Capture the cell that displays the provided text and extract its (X, Y) central coordinate. 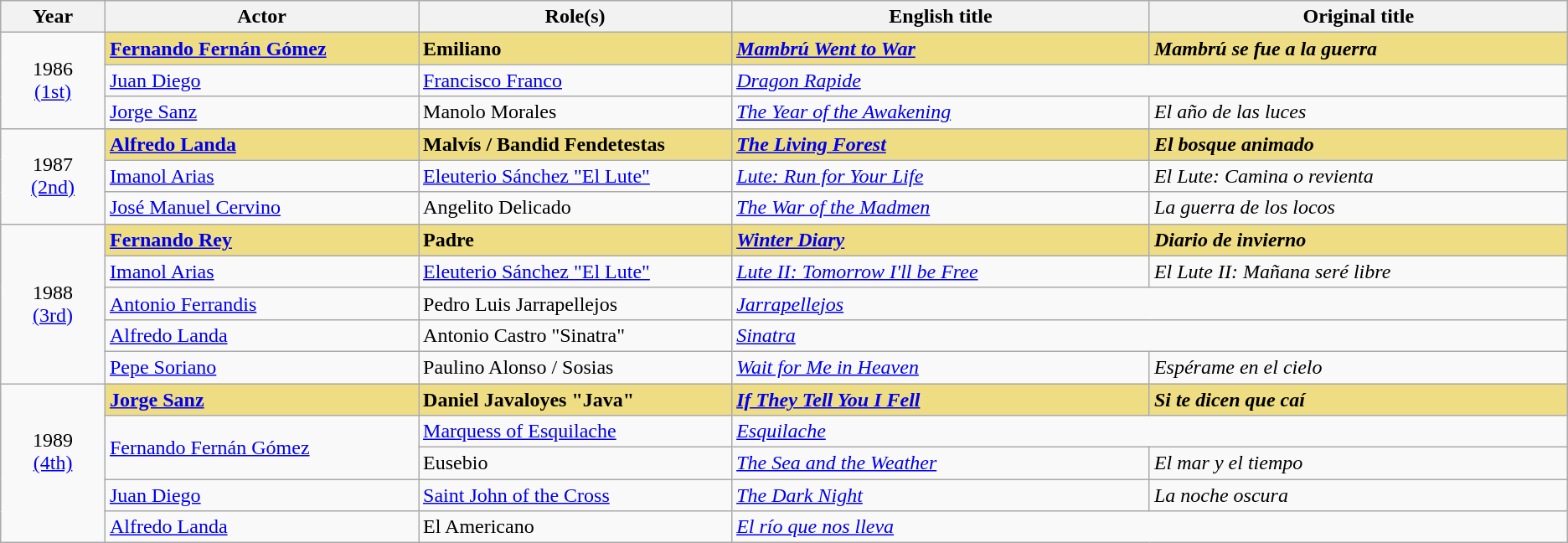
The Sea and the Weather (941, 463)
Esquilache (1150, 432)
English title (941, 17)
Dragon Rapide (1150, 80)
Pedro Luis Jarrapellejos (575, 303)
Espérame en el cielo (1359, 367)
El bosque animado (1359, 144)
José Manuel Cervino (261, 208)
Actor (261, 17)
El río que nos lleva (1150, 527)
El Lute II: Mañana seré libre (1359, 271)
Winter Diary (941, 240)
Year (54, 17)
Fernando Rey (261, 240)
El año de las luces (1359, 112)
Mambrú Went to War (941, 49)
Paulino Alonso / Sosias (575, 367)
Antonio Ferrandis (261, 303)
Eusebio (575, 463)
La guerra de los locos (1359, 208)
Manolo Morales (575, 112)
Wait for Me in Heaven (941, 367)
The War of the Madmen (941, 208)
Emiliano (575, 49)
El mar y el tiempo (1359, 463)
1986(1st) (54, 80)
If They Tell You I Fell (941, 400)
Pepe Soriano (261, 367)
Diario de invierno (1359, 240)
Role(s) (575, 17)
Malvís / Bandid Fendetestas (575, 144)
Padre (575, 240)
Marquess of Esquilache (575, 432)
Original title (1359, 17)
Angelito Delicado (575, 208)
The Year of the Awakening (941, 112)
Sinatra (1150, 335)
The Dark Night (941, 495)
Lute II: Tomorrow I'll be Free (941, 271)
El Lute: Camina o revienta (1359, 176)
The Living Forest (941, 144)
1989(4th) (54, 463)
Lute: Run for Your Life (941, 176)
El Americano (575, 527)
Jarrapellejos (1150, 303)
Saint John of the Cross (575, 495)
1988(3rd) (54, 303)
Antonio Castro "Sinatra" (575, 335)
Daniel Javaloyes "Java" (575, 400)
Francisco Franco (575, 80)
Si te dicen que caí (1359, 400)
La noche oscura (1359, 495)
1987(2nd) (54, 176)
Mambrú se fue a la guerra (1359, 49)
